From the cell containing the given text, extract its center point as (x, y) coordinate. 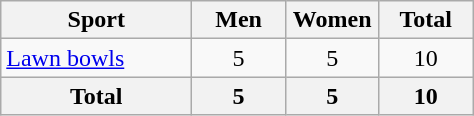
Lawn bowls (96, 58)
Sport (96, 20)
Men (239, 20)
Women (332, 20)
